Locate the cell with the specified text and output its [x, y] center coordinate. 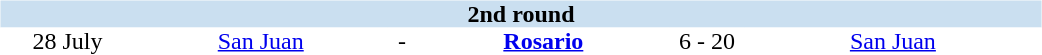
28 July [67, 42]
2nd round [520, 14]
6 - 20 [707, 42]
Rosario [544, 42]
- [402, 42]
